Return the [X, Y] coordinate for the center point of the cell that contains the specified text.  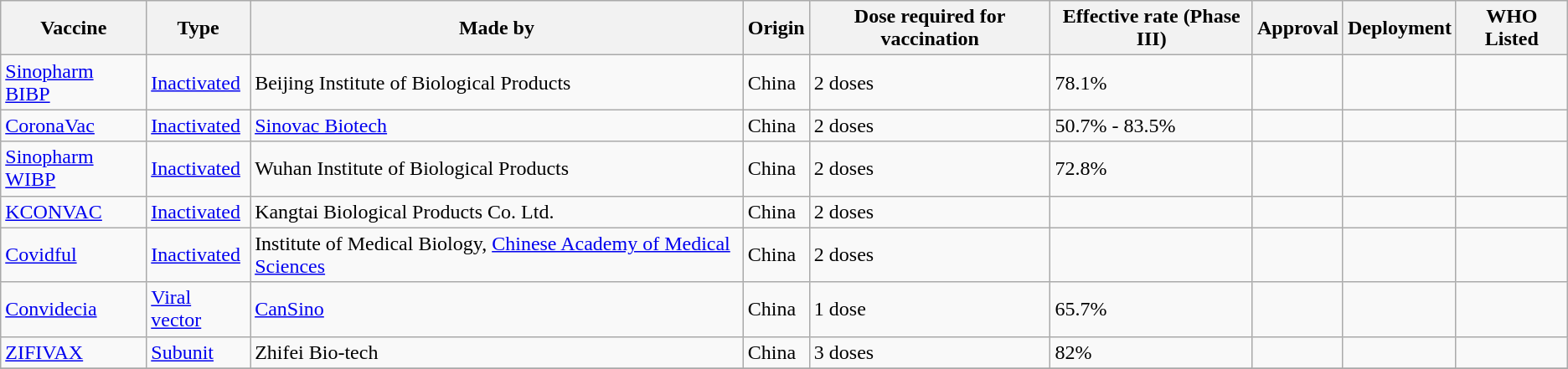
Made by [498, 28]
Wuhan Institute of Biological Products [498, 169]
CoronaVac [74, 126]
KCONVAC [74, 212]
WHO Listed [1511, 28]
Effective rate (Phase III) [1152, 28]
Vaccine [74, 28]
CanSino [498, 310]
50.7% - 83.5% [1152, 126]
3 doses [930, 352]
Covidful [74, 254]
Dose required for vaccination [930, 28]
Approval [1297, 28]
65.7% [1152, 310]
Sinopharm BIBP [74, 82]
Sinovac Biotech [498, 126]
Kangtai Biological Products Co. Ltd. [498, 212]
Beijing Institute of Biological Products [498, 82]
Origin [776, 28]
Institute of Medical Biology, Chinese Academy of Medical Sciences [498, 254]
1 dose [930, 310]
82% [1152, 352]
72.8% [1152, 169]
Deployment [1399, 28]
Convidecia [74, 310]
Viral vector [199, 310]
Type [199, 28]
Sinopharm WIBP [74, 169]
Zhifei Bio-tech [498, 352]
Subunit [199, 352]
ZIFIVAX [74, 352]
78.1% [1152, 82]
